Detect which cell encompasses the target text, then output its [X, Y] center coordinate. 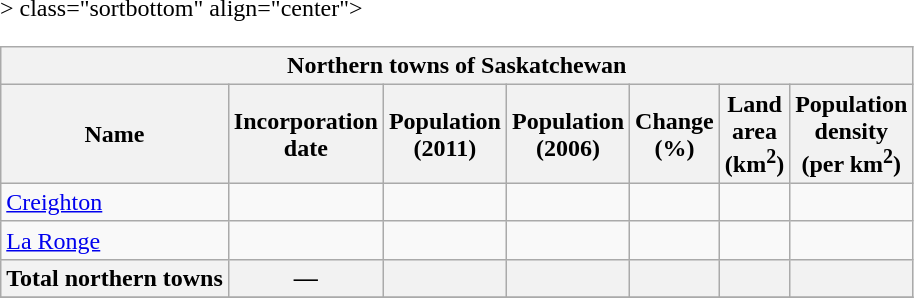
Creighton [115, 202]
Incorporationdate [306, 134]
Populationdensity(per km2) [852, 134]
Total northern towns [115, 278]
Change(%) [675, 134]
Landarea(km2) [754, 134]
Population(2011) [444, 134]
Name [115, 134]
Population(2006) [568, 134]
— [306, 278]
La Ronge [115, 240]
Northern towns of Saskatchewan [457, 66]
